Return the (x, y) coordinate for the center point of the cell that contains the specified text.  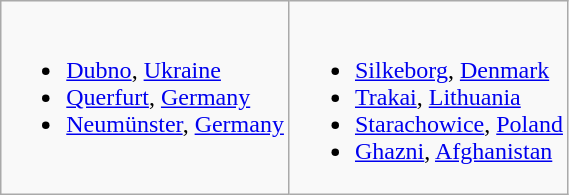
Dubno, Ukraine Querfurt, Germany Neumünster, Germany (146, 98)
Silkeborg, Denmark Trakai, Lithuania Starachowice, Poland Ghazni, Afghanistan (428, 98)
